Determine the [x, y] coordinate at the center of the cell enclosing the given text.  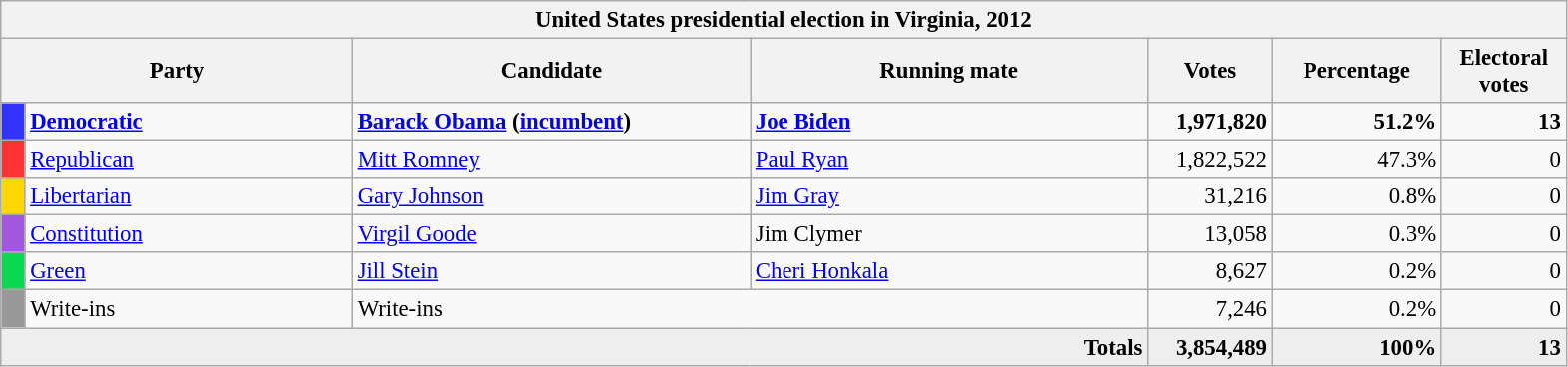
Libertarian [189, 196]
31,216 [1210, 196]
7,246 [1210, 309]
13,058 [1210, 234]
Jim Gray [949, 196]
Mitt Romney [551, 160]
Green [189, 272]
Joe Biden [949, 122]
Cheri Honkala [949, 272]
United States presidential election in Virginia, 2012 [784, 20]
Republican [189, 160]
Votes [1210, 72]
Percentage [1356, 72]
3,854,489 [1210, 347]
Democratic [189, 122]
Virgil Goode [551, 234]
100% [1356, 347]
0.3% [1356, 234]
Jim Clymer [949, 234]
47.3% [1356, 160]
51.2% [1356, 122]
Running mate [949, 72]
Candidate [551, 72]
8,627 [1210, 272]
Electoral votes [1503, 72]
1,822,522 [1210, 160]
0.8% [1356, 196]
Barack Obama (incumbent) [551, 122]
Party [178, 72]
Constitution [189, 234]
Totals [575, 347]
Paul Ryan [949, 160]
Gary Johnson [551, 196]
Jill Stein [551, 272]
1,971,820 [1210, 122]
